Detect which cell encompasses the target text, then output its (X, Y) center coordinate. 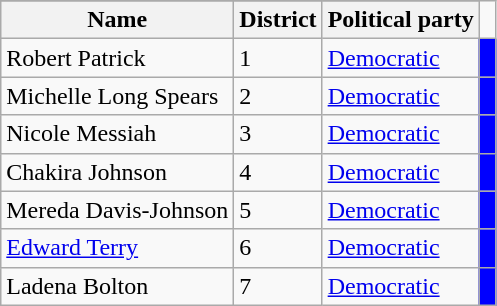
2 (278, 96)
Nicole Messiah (118, 134)
Michelle Long Spears (118, 96)
5 (278, 210)
District (278, 20)
Robert Patrick (118, 58)
7 (278, 286)
3 (278, 134)
Mereda Davis-Johnson (118, 210)
Chakira Johnson (118, 172)
6 (278, 248)
Edward Terry (118, 248)
Name (118, 20)
Ladena Bolton (118, 286)
Political party (400, 20)
4 (278, 172)
1 (278, 58)
